Return (X, Y) of the center of cell containing provided text 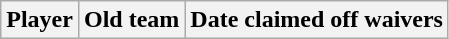
Date claimed off waivers (317, 20)
Old team (131, 20)
Player (40, 20)
